For the text-containing cell, return its midpoint in (x, y) coordinate format. 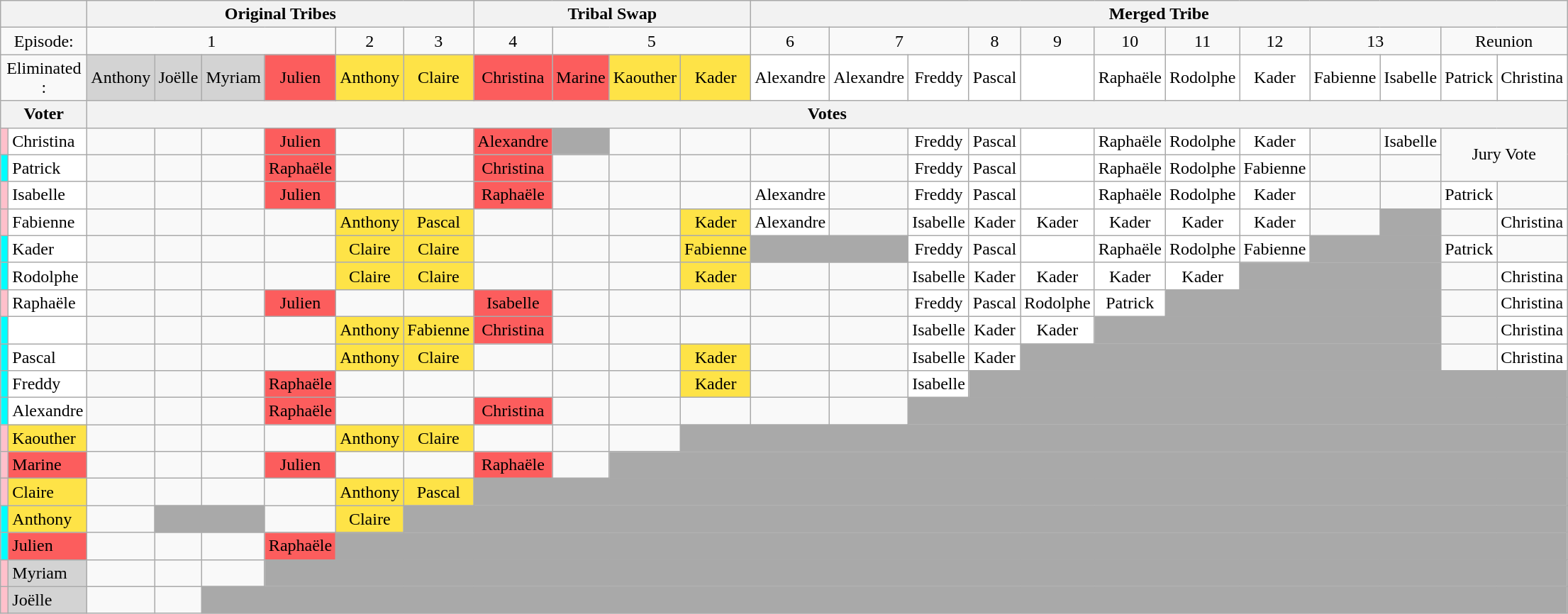
3 (438, 41)
Votes (827, 114)
5 (652, 41)
Jury Vote (1504, 155)
8 (994, 41)
2 (370, 41)
7 (899, 41)
10 (1130, 41)
6 (790, 41)
12 (1275, 41)
9 (1057, 41)
Merged Tribe (1159, 14)
1 (211, 41)
Voter (44, 114)
4 (513, 41)
Episode: (44, 41)
Tribal Swap (613, 14)
Reunion (1504, 41)
Original Tribes (281, 14)
13 (1376, 41)
11 (1202, 41)
Eliminated : (44, 78)
